Capture the cell that displays the provided text and extract its (X, Y) central coordinate. 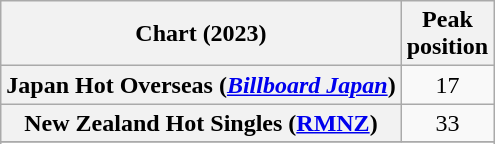
33 (447, 123)
Peakposition (447, 34)
Japan Hot Overseas (Billboard Japan) (201, 85)
17 (447, 85)
New Zealand Hot Singles (RMNZ) (201, 123)
Chart (2023) (201, 34)
